Determine the (x, y) coordinate at the center of the cell enclosing the given text.  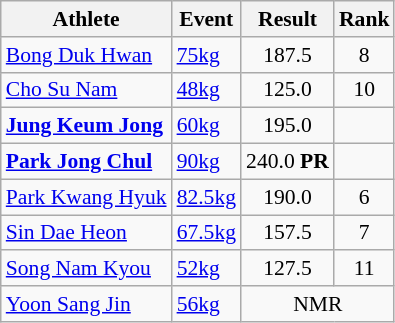
Athlete (86, 19)
Park Kwang Hyuk (86, 197)
157.5 (288, 233)
Sin Dae Heon (86, 233)
Result (288, 19)
Park Jong Chul (86, 162)
48kg (206, 90)
Cho Su Nam (86, 90)
8 (364, 55)
Bong Duk Hwan (86, 55)
7 (364, 233)
10 (364, 90)
Rank (364, 19)
67.5kg (206, 233)
52kg (206, 269)
6 (364, 197)
60kg (206, 126)
Event (206, 19)
127.5 (288, 269)
190.0 (288, 197)
90kg (206, 162)
187.5 (288, 55)
NMR (318, 304)
56kg (206, 304)
195.0 (288, 126)
240.0 PR (288, 162)
Yoon Sang Jin (86, 304)
Song Nam Kyou (86, 269)
82.5kg (206, 197)
11 (364, 269)
75kg (206, 55)
125.0 (288, 90)
Jung Keum Jong (86, 126)
